Return the (x, y) coordinate for the center point of the cell that contains the specified text.  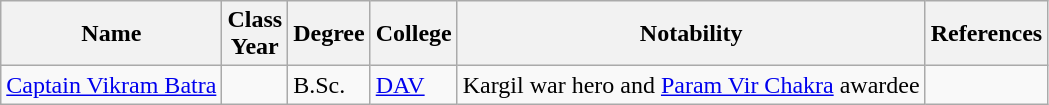
ClassYear (255, 34)
Notability (691, 34)
College (414, 34)
B.Sc. (330, 85)
Kargil war hero and Param Vir Chakra awardee (691, 85)
Degree (330, 34)
References (986, 34)
DAV (414, 85)
Name (112, 34)
Captain Vikram Batra (112, 85)
